Extract the (x, y) coordinate from the center of the cell holding the provided text.  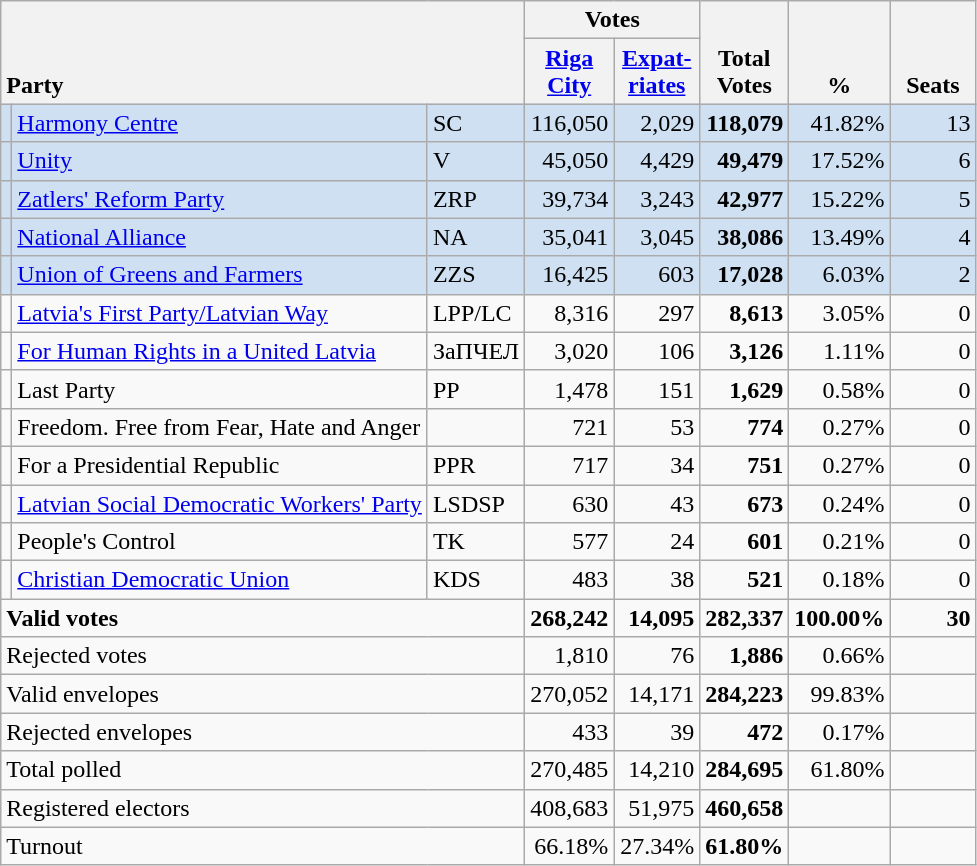
630 (570, 503)
601 (744, 542)
Party (263, 52)
For a Presidential Republic (220, 465)
1.11% (840, 351)
116,050 (570, 123)
0.24% (840, 503)
24 (657, 542)
Turnout (263, 846)
721 (570, 427)
3,045 (657, 237)
% (840, 52)
472 (744, 732)
45,050 (570, 161)
34 (657, 465)
PPR (476, 465)
KDS (476, 580)
53 (657, 427)
ZRP (476, 199)
Christian Democratic Union (220, 580)
Seats (933, 52)
66.18% (570, 846)
151 (657, 389)
14,210 (657, 770)
Union of Greens and Farmers (220, 275)
Freedom. Free from Fear, Hate and Anger (220, 427)
5 (933, 199)
270,052 (570, 694)
433 (570, 732)
282,337 (744, 618)
4 (933, 237)
100.00% (840, 618)
14,171 (657, 694)
42,977 (744, 199)
17.52% (840, 161)
1,629 (744, 389)
38 (657, 580)
PP (476, 389)
2 (933, 275)
Total Votes (744, 52)
49,479 (744, 161)
13.49% (840, 237)
0.21% (840, 542)
408,683 (570, 808)
1,886 (744, 656)
751 (744, 465)
Votes (612, 20)
27.34% (657, 846)
For Human Rights in a United Latvia (220, 351)
30 (933, 618)
483 (570, 580)
Expat- riates (657, 72)
35,041 (570, 237)
Valid votes (263, 618)
15.22% (840, 199)
76 (657, 656)
17,028 (744, 275)
3,020 (570, 351)
0.17% (840, 732)
603 (657, 275)
Latvian Social Democratic Workers' Party (220, 503)
6.03% (840, 275)
People's Control (220, 542)
41.82% (840, 123)
TK (476, 542)
Zatlers' Reform Party (220, 199)
Unity (220, 161)
3.05% (840, 313)
Rejected envelopes (263, 732)
Last Party (220, 389)
LPP/LC (476, 313)
Total polled (263, 770)
0.58% (840, 389)
38,086 (744, 237)
1,478 (570, 389)
Rejected votes (263, 656)
717 (570, 465)
3,243 (657, 199)
521 (744, 580)
V (476, 161)
14,095 (657, 618)
106 (657, 351)
99.83% (840, 694)
577 (570, 542)
51,975 (657, 808)
8,613 (744, 313)
Latvia's First Party/Latvian Way (220, 313)
4,429 (657, 161)
Harmony Centre (220, 123)
3,126 (744, 351)
Valid envelopes (263, 694)
673 (744, 503)
13 (933, 123)
16,425 (570, 275)
39,734 (570, 199)
0.66% (840, 656)
National Alliance (220, 237)
297 (657, 313)
774 (744, 427)
118,079 (744, 123)
0.18% (840, 580)
Registered electors (263, 808)
LSDSP (476, 503)
43 (657, 503)
1,810 (570, 656)
Riga City (570, 72)
8,316 (570, 313)
268,242 (570, 618)
SC (476, 123)
NA (476, 237)
6 (933, 161)
ZZS (476, 275)
39 (657, 732)
2,029 (657, 123)
284,223 (744, 694)
270,485 (570, 770)
284,695 (744, 770)
460,658 (744, 808)
ЗаПЧЕЛ (476, 351)
